From the cell containing the given text, extract its center point as [x, y] coordinate. 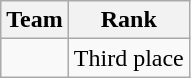
Third place [128, 58]
Team [35, 20]
Rank [128, 20]
